Provide the [X, Y] coordinate of the cell's center where the given text is located.  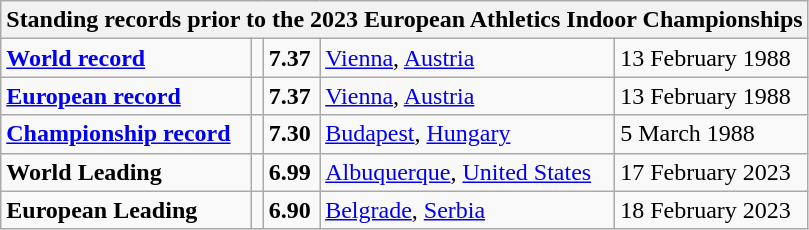
European record [126, 96]
17 February 2023 [712, 172]
World record [126, 58]
7.30 [292, 134]
6.99 [292, 172]
Albuquerque, United States [468, 172]
6.90 [292, 210]
Belgrade, Serbia [468, 210]
Standing records prior to the 2023 European Athletics Indoor Championships [404, 20]
European Leading [126, 210]
World Leading [126, 172]
Championship record [126, 134]
18 February 2023 [712, 210]
Budapest, Hungary [468, 134]
5 March 1988 [712, 134]
